Provide the (x, y) coordinate of the cell's center where the given text is located.  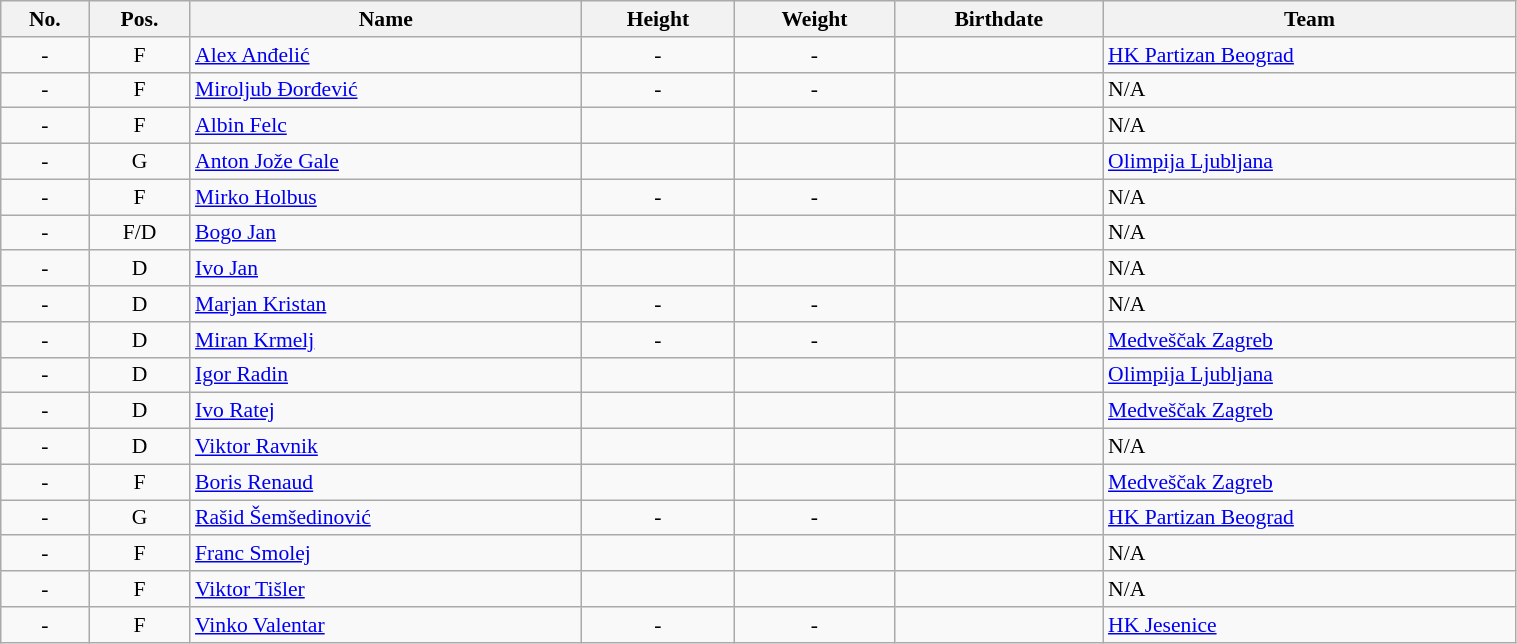
Albin Felc (386, 126)
Miran Krmelj (386, 340)
Rašid Šemšedinović (386, 518)
Height (658, 19)
Anton Jože Gale (386, 162)
Pos. (140, 19)
No. (45, 19)
Franc Smolej (386, 554)
HK Jesenice (1310, 625)
Igor Radin (386, 375)
Mirko Holbus (386, 197)
Boris Renaud (386, 482)
Alex Anđelić (386, 55)
Ivo Jan (386, 269)
Bogo Jan (386, 233)
Weight (814, 19)
Viktor Ravnik (386, 447)
Marjan Kristan (386, 304)
F/D (140, 233)
Vinko Valentar (386, 625)
Name (386, 19)
Birthdate (999, 19)
Viktor Tišler (386, 589)
Miroljub Ðorđević (386, 90)
Ivo Ratej (386, 411)
Team (1310, 19)
